Determine the (x, y) coordinate at the center of the cell enclosing the given text.  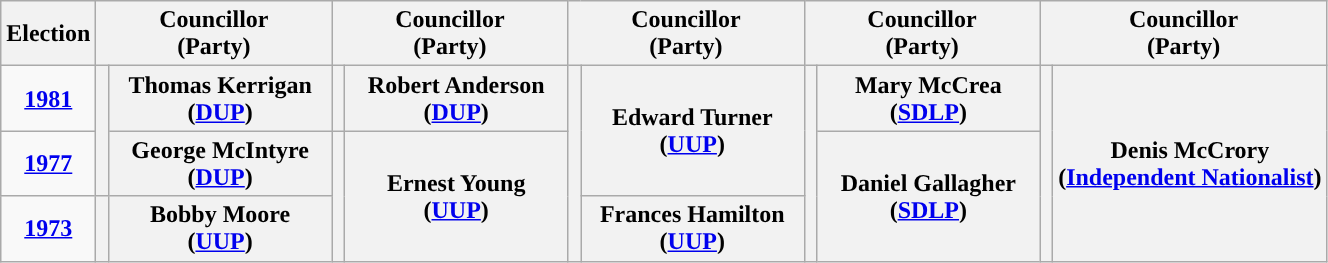
Robert Anderson (DUP) (456, 98)
Daniel Gallagher (SDLP) (929, 196)
Election (48, 34)
Denis McCrory (Independent Nationalist) (1190, 164)
Ernest Young (UUP) (456, 196)
Edward Turner (UUP) (692, 131)
1973 (48, 228)
Thomas Kerrigan (DUP) (220, 98)
Mary McCrea (SDLP) (929, 98)
1981 (48, 98)
Frances Hamilton (UUP) (692, 228)
1977 (48, 164)
George McIntyre (DUP) (220, 164)
Bobby Moore (UUP) (220, 228)
